Pinpoint the cell where the given text exists, returning its [x, y] midpoint coordinate. 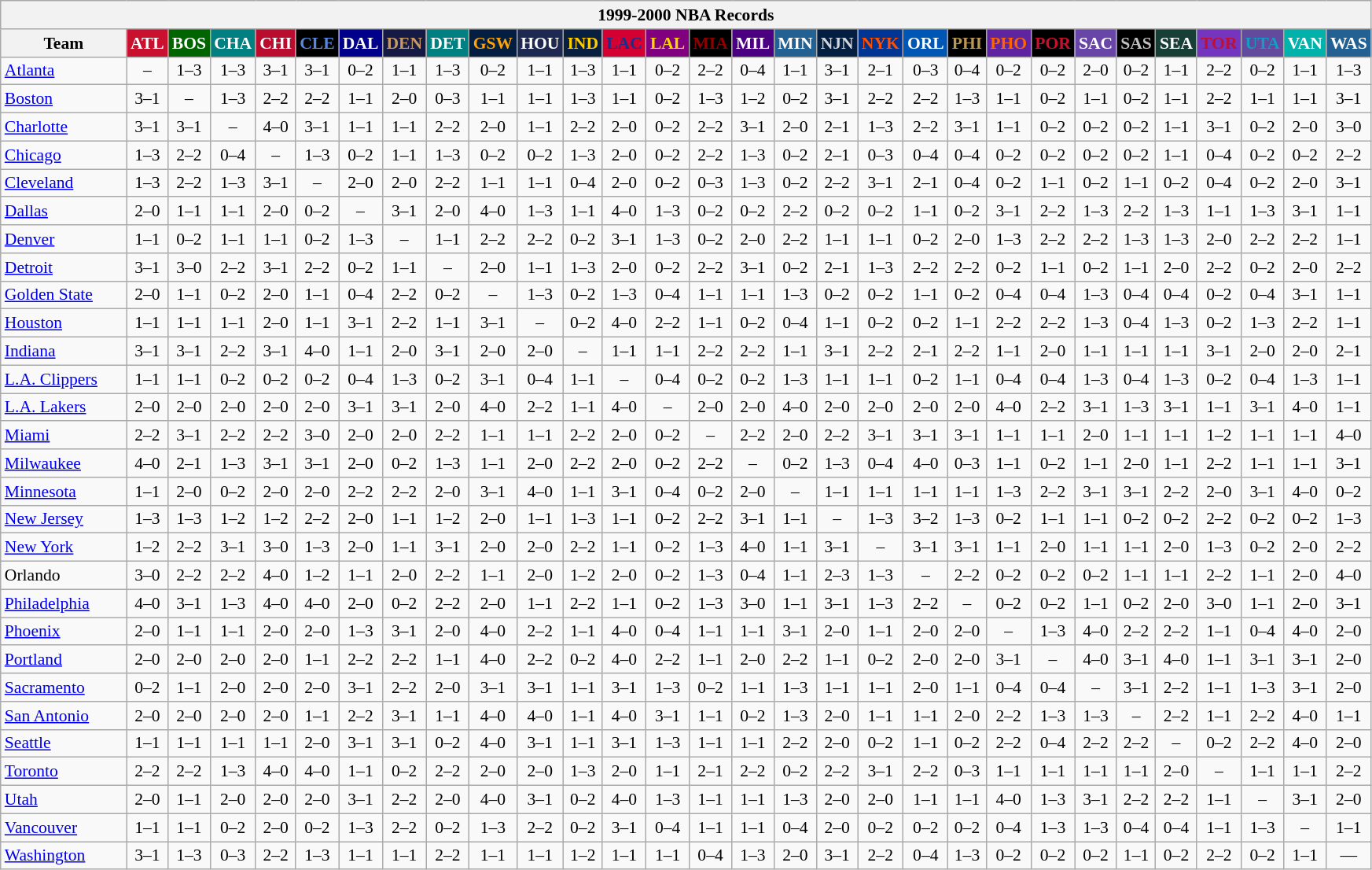
— [1349, 856]
VAN [1305, 43]
Cleveland [64, 183]
Vancouver [64, 828]
Golden State [64, 295]
Sacramento [64, 688]
L.A. Clippers [64, 379]
Denver [64, 239]
LAC [624, 43]
New York [64, 547]
PHO [1008, 43]
Atlanta [64, 71]
Dallas [64, 212]
HOU [539, 43]
NYK [881, 43]
Minnesota [64, 492]
IND [583, 43]
CLE [318, 43]
WAS [1349, 43]
DAL [361, 43]
2–3 [837, 576]
SAS [1136, 43]
Milwaukee [64, 463]
MIN [795, 43]
Indiana [64, 352]
Houston [64, 323]
DET [448, 43]
CHA [233, 43]
MIL [753, 43]
GSW [494, 43]
Portland [64, 660]
Charlotte [64, 127]
DEN [404, 43]
SEA [1176, 43]
NJN [837, 43]
Orlando [64, 576]
Phoenix [64, 632]
3–2 [926, 519]
New Jersey [64, 519]
ATL [148, 43]
ORL [926, 43]
Chicago [64, 155]
Utah [64, 800]
Seattle [64, 743]
Boston [64, 99]
1999-2000 NBA Records [686, 15]
LAL [668, 43]
POR [1053, 43]
Detroit [64, 267]
CHI [275, 43]
Philadelphia [64, 603]
PHI [967, 43]
TOR [1219, 43]
SAC [1096, 43]
UTA [1263, 43]
MIA [710, 43]
L.A. Lakers [64, 407]
Toronto [64, 772]
Miami [64, 436]
San Antonio [64, 716]
Team [64, 43]
BOS [189, 43]
Washington [64, 856]
